Locate the cell with the specified text and output its (x, y) center coordinate. 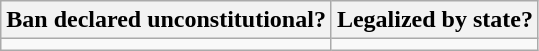
Legalized by state? (434, 20)
Ban declared unconstitutional? (166, 20)
